Output the [X, Y] coordinate of the center of the cell containing the given text.  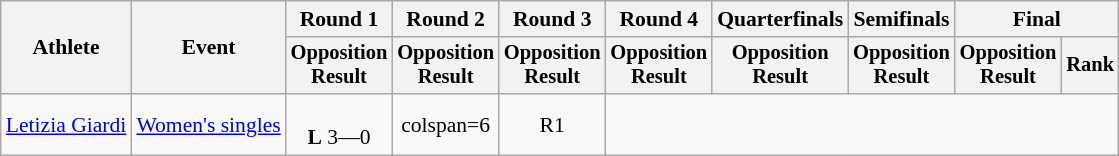
L 3—0 [340, 124]
R1 [552, 124]
colspan=6 [446, 124]
Letizia Giardi [66, 124]
Women's singles [208, 124]
Round 2 [446, 19]
Round 4 [660, 19]
Rank [1090, 66]
Semifinals [902, 19]
Event [208, 48]
Round 3 [552, 19]
Quarterfinals [780, 19]
Round 1 [340, 19]
Athlete [66, 48]
Final [1037, 19]
